Return (X, Y) of the center of cell containing provided text 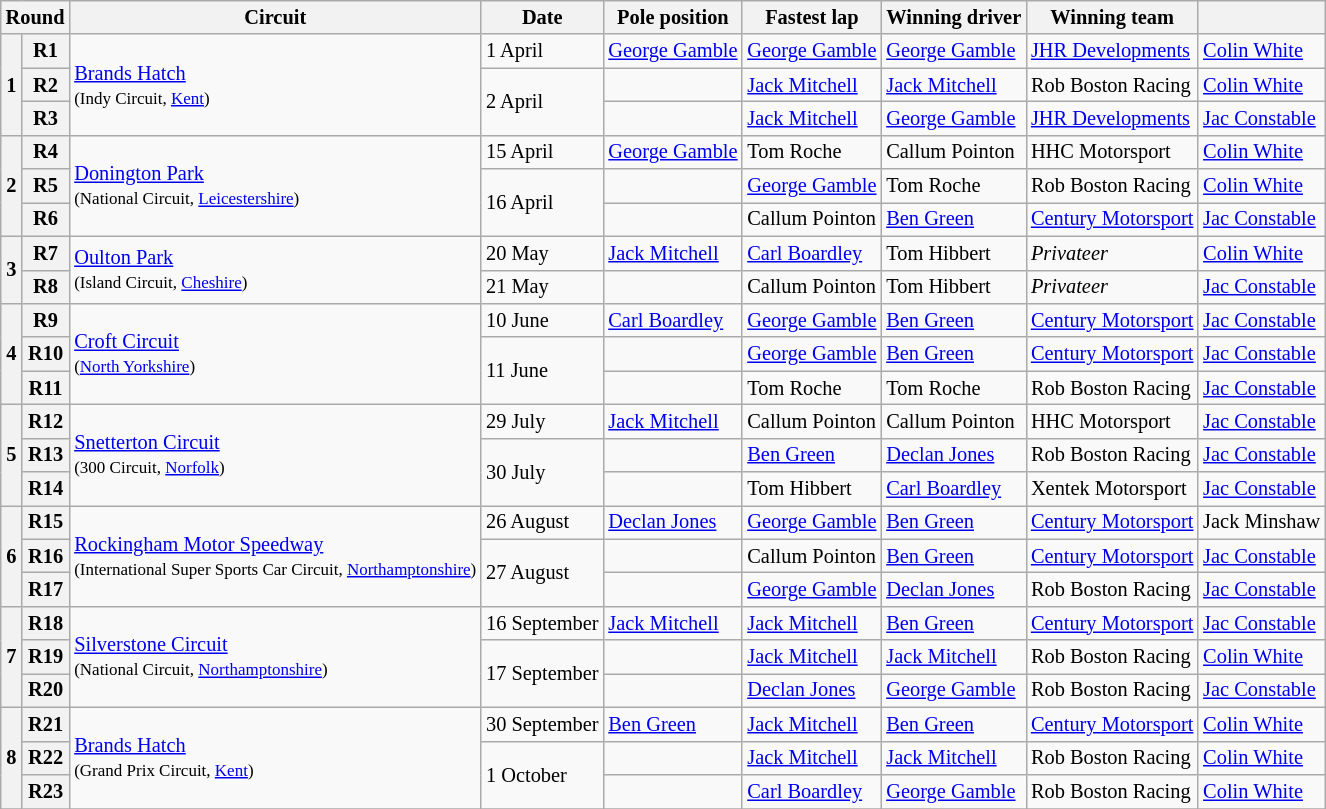
17 September (542, 674)
R17 (46, 589)
R8 (46, 287)
Pole position (672, 17)
Fastest lap (812, 17)
1 October (542, 774)
R18 (46, 623)
R19 (46, 657)
Jack Minshaw (1262, 522)
Oulton Park(Island Circuit, Cheshire) (275, 270)
6 (12, 556)
30 September (542, 724)
21 May (542, 287)
15 April (542, 152)
R13 (46, 455)
R23 (46, 791)
Brands Hatch(Indy Circuit, Kent) (275, 84)
1 (12, 84)
2 April (542, 102)
3 (12, 270)
Date (542, 17)
R14 (46, 489)
7 (12, 656)
Silverstone Circuit(National Circuit, Northamptonshire) (275, 656)
Snetterton Circuit(300 Circuit, Norfolk) (275, 454)
2 (12, 186)
R20 (46, 690)
R6 (46, 219)
Donington Park(National Circuit, Leicestershire) (275, 186)
11 June (542, 370)
R5 (46, 186)
R22 (46, 758)
R11 (46, 388)
R16 (46, 556)
16 September (542, 623)
R1 (46, 51)
Croft Circuit(North Yorkshire) (275, 354)
R3 (46, 118)
R7 (46, 253)
R4 (46, 152)
5 (12, 454)
30 July (542, 472)
27 August (542, 572)
Brands Hatch(Grand Prix Circuit, Kent) (275, 758)
1 April (542, 51)
16 April (542, 202)
10 June (542, 320)
R12 (46, 421)
R9 (46, 320)
20 May (542, 253)
8 (12, 758)
Circuit (275, 17)
R15 (46, 522)
Round (36, 17)
Xentek Motorsport (1112, 489)
4 (12, 354)
Winning driver (954, 17)
Rockingham Motor Speedway(International Super Sports Car Circuit, Northamptonshire) (275, 556)
R21 (46, 724)
R2 (46, 85)
R10 (46, 354)
Winning team (1112, 17)
29 July (542, 421)
26 August (542, 522)
